Output the (x, y) coordinate of the center of the cell containing the given text.  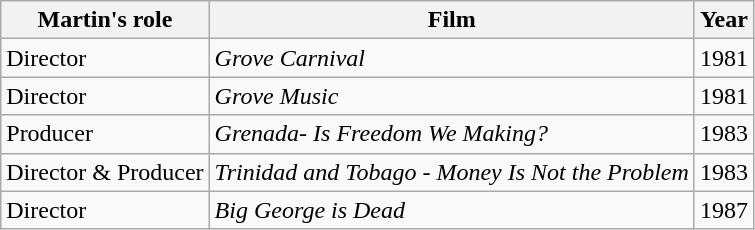
Producer (105, 134)
Big George is Dead (452, 210)
Director & Producer (105, 172)
Film (452, 20)
Trinidad and Tobago - Money Is Not the Problem (452, 172)
Grove Carnival (452, 58)
Martin's role (105, 20)
Grove Music (452, 96)
1987 (724, 210)
Grenada- Is Freedom We Making? (452, 134)
Year (724, 20)
